Output the (x, y) coordinate of the center of the cell containing the given text.  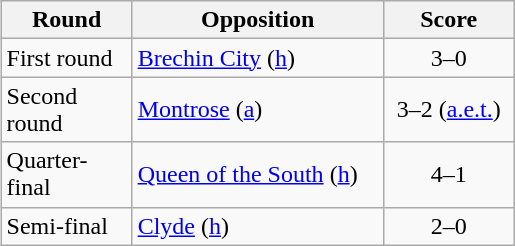
2–0 (448, 226)
Semi-final (66, 226)
Quarter-final (66, 174)
4–1 (448, 174)
Second round (66, 110)
First round (66, 58)
Queen of the South (h) (258, 174)
Brechin City (h) (258, 58)
Round (66, 20)
Opposition (258, 20)
Score (448, 20)
Montrose (a) (258, 110)
3–2 (a.e.t.) (448, 110)
3–0 (448, 58)
Clyde (h) (258, 226)
